Provide the [x, y] coordinate of the cell's center where the given text is located.  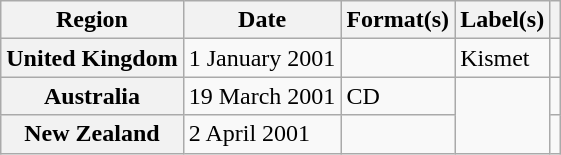
Label(s) [502, 20]
1 January 2001 [262, 58]
CD [398, 96]
Format(s) [398, 20]
New Zealand [92, 134]
United Kingdom [92, 58]
19 March 2001 [262, 96]
2 April 2001 [262, 134]
Kismet [502, 58]
Date [262, 20]
Region [92, 20]
Australia [92, 96]
